Determine the (x, y) coordinate at the center of the cell enclosing the given text.  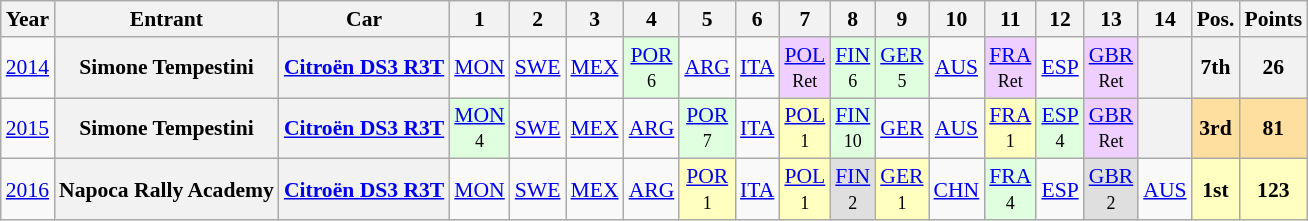
Entrant (166, 19)
14 (1164, 19)
123 (1273, 190)
26 (1273, 68)
2015 (28, 128)
Pos. (1216, 19)
5 (707, 19)
7 (804, 19)
81 (1273, 128)
GER1 (902, 190)
POR7 (707, 128)
FIN2 (852, 190)
POR1 (707, 190)
Napoca Rally Academy (166, 190)
1 (480, 19)
7th (1216, 68)
2016 (28, 190)
POR6 (652, 68)
POLRet (804, 68)
11 (1010, 19)
2014 (28, 68)
4 (652, 19)
Points (1273, 19)
Car (364, 19)
ESP4 (1060, 128)
Year (28, 19)
3 (595, 19)
10 (957, 19)
2 (538, 19)
6 (757, 19)
13 (1112, 19)
FRARet (1010, 68)
3rd (1216, 128)
9 (902, 19)
FRA1 (1010, 128)
GER5 (902, 68)
FIN6 (852, 68)
1st (1216, 190)
12 (1060, 19)
FIN10 (852, 128)
8 (852, 19)
FRA4 (1010, 190)
GER (902, 128)
GBR2 (1112, 190)
MON4 (480, 128)
CHN (957, 190)
